Output the [X, Y] coordinate of the center of the cell containing the given text.  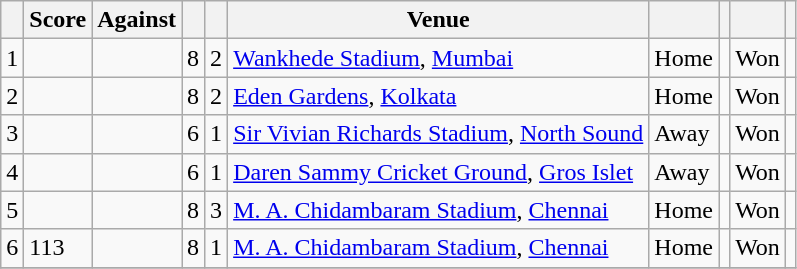
Wankhede Stadium, Mumbai [438, 58]
Against [137, 20]
Sir Vivian Richards Stadium, North Sound [438, 134]
4 [12, 172]
Venue [438, 20]
Eden Gardens, Kolkata [438, 96]
5 [12, 210]
Score [58, 20]
Daren Sammy Cricket Ground, Gros Islet [438, 172]
113 [58, 248]
